Determine the (x, y) coordinate at the center of the cell enclosing the given text.  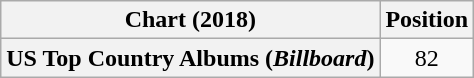
US Top Country Albums (Billboard) (190, 58)
82 (427, 58)
Chart (2018) (190, 20)
Position (427, 20)
